Extract the [x, y] coordinate from the center of the cell holding the provided text.  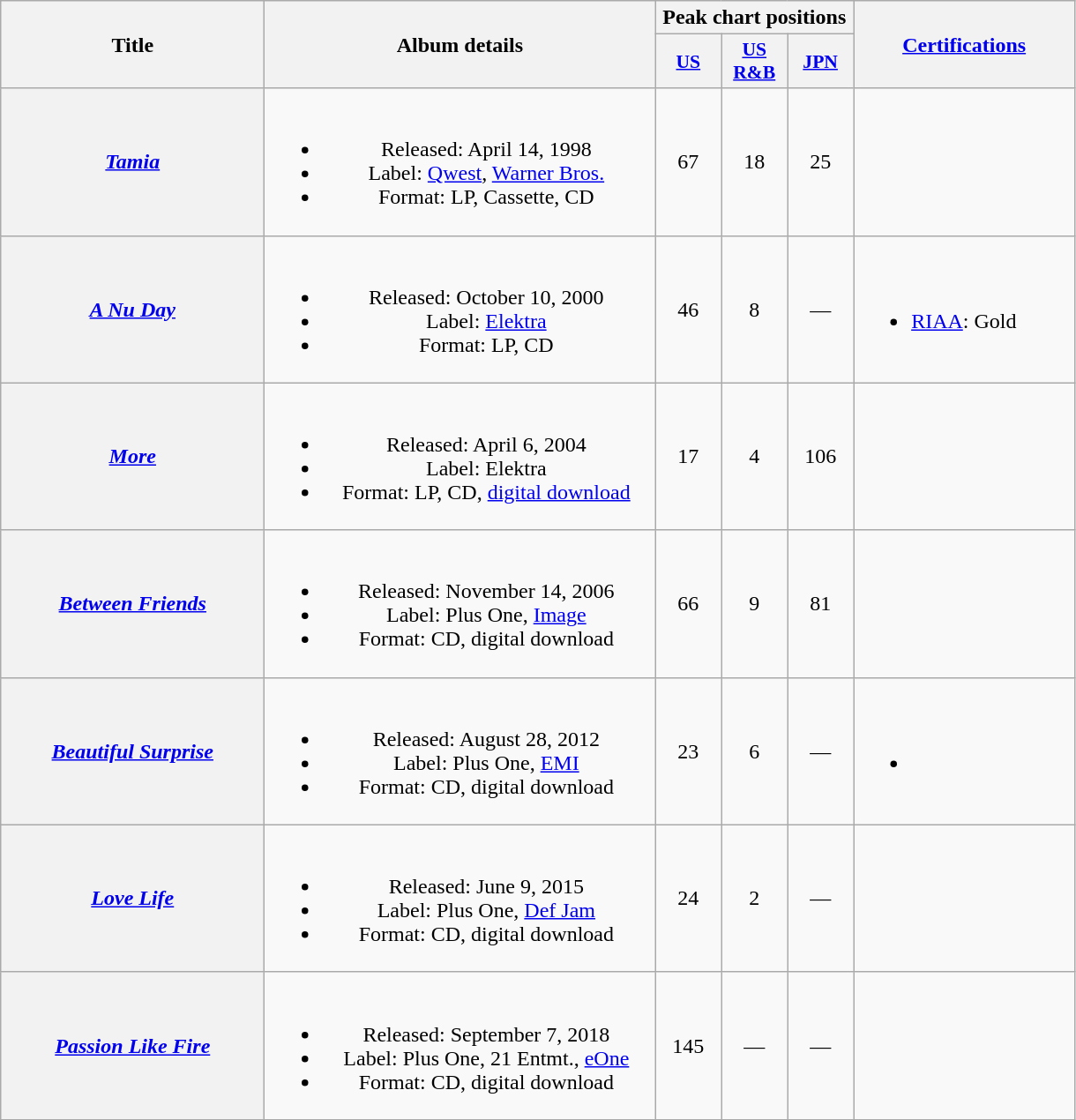
Released: April 6, 2004Label: ElektraFormat: LP, CD, digital download [460, 457]
Released: June 9, 2015Label: Plus One, Def JamFormat: CD, digital download [460, 898]
4 [755, 457]
18 [755, 162]
Certifications [965, 44]
US [688, 62]
Passion Like Fire [132, 1046]
Peak chart positions [755, 18]
A Nu Day [132, 309]
9 [755, 603]
JPN [820, 62]
Released: November 14, 2006Label: Plus One, ImageFormat: CD, digital download [460, 603]
More [132, 457]
25 [820, 162]
US R&B [755, 62]
17 [688, 457]
23 [688, 751]
24 [688, 898]
6 [755, 751]
Title [132, 44]
Album details [460, 44]
Beautiful Surprise [132, 751]
Released: September 7, 2018Label: Plus One, 21 Entmt., eOneFormat: CD, digital download [460, 1046]
Love Life [132, 898]
Between Friends [132, 603]
Tamia [132, 162]
Released: October 10, 2000Label: ElektraFormat: LP, CD [460, 309]
106 [820, 457]
2 [755, 898]
66 [688, 603]
Released: April 14, 1998Label: Qwest, Warner Bros.Format: LP, Cassette, CD [460, 162]
RIAA: Gold [965, 309]
81 [820, 603]
46 [688, 309]
8 [755, 309]
67 [688, 162]
Released: August 28, 2012Label: Plus One, EMIFormat: CD, digital download [460, 751]
145 [688, 1046]
